For the text-containing cell, return its midpoint in (x, y) coordinate format. 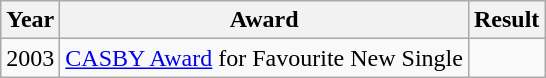
Result (506, 20)
2003 (30, 58)
Year (30, 20)
CASBY Award for Favourite New Single (264, 58)
Award (264, 20)
